Provide the (X, Y) coordinate of the cell's center where the given text is located.  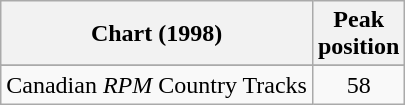
Peakposition (358, 34)
58 (358, 85)
Chart (1998) (157, 34)
Canadian RPM Country Tracks (157, 85)
